For the text-containing cell, return its midpoint in [X, Y] coordinate format. 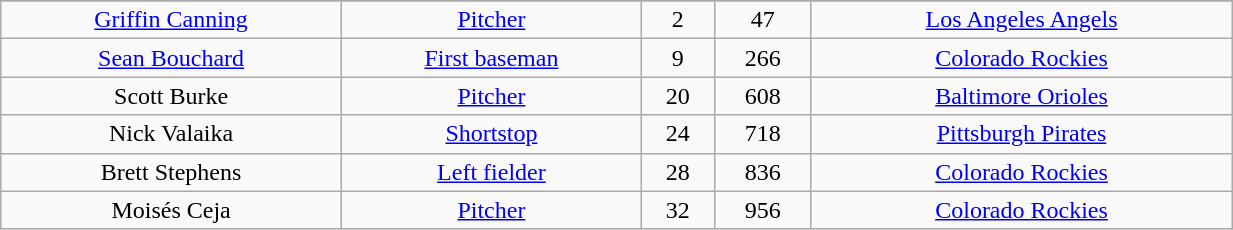
20 [678, 96]
Left fielder [491, 172]
Sean Bouchard [172, 58]
Moisés Ceja [172, 210]
Scott Burke [172, 96]
836 [762, 172]
Brett Stephens [172, 172]
608 [762, 96]
Shortstop [491, 134]
Nick Valaika [172, 134]
First baseman [491, 58]
24 [678, 134]
28 [678, 172]
Pittsburgh Pirates [1021, 134]
32 [678, 210]
9 [678, 58]
2 [678, 20]
47 [762, 20]
Los Angeles Angels [1021, 20]
956 [762, 210]
266 [762, 58]
Baltimore Orioles [1021, 96]
718 [762, 134]
Griffin Canning [172, 20]
